Output the (x, y) coordinate of the center of the cell containing the given text.  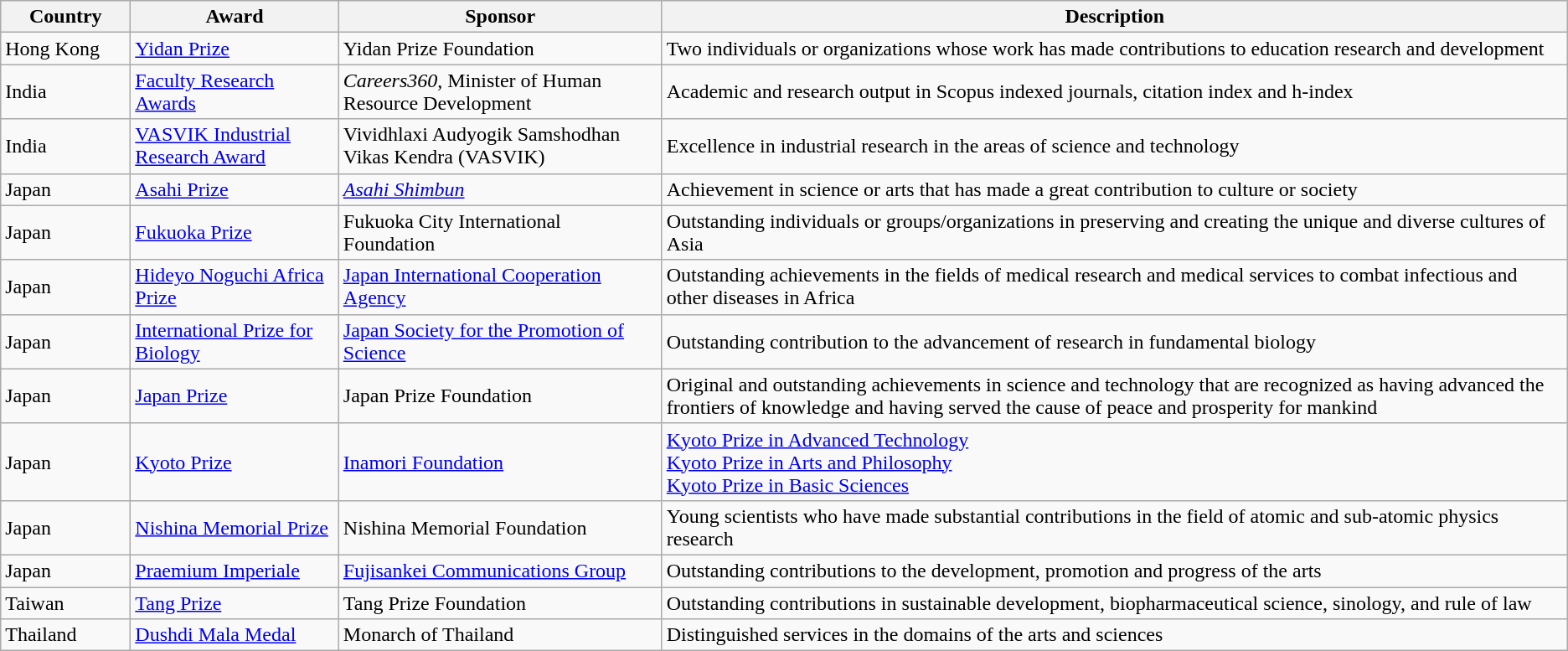
Tang Prize Foundation (500, 602)
Hideyo Noguchi Africa Prize (235, 287)
Achievement in science or arts that has made a great contribution to culture or society (1114, 189)
Award (235, 17)
Outstanding achievements in the fields of medical research and medical services to combat infectious and other diseases in Africa (1114, 287)
Yidan Prize Foundation (500, 49)
Inamori Foundation (500, 462)
Academic and research output in Scopus indexed journals, citation index and h-index (1114, 92)
Tang Prize (235, 602)
Japan Prize Foundation (500, 395)
Sponsor (500, 17)
Praemium Imperiale (235, 571)
Asahi Shimbun (500, 189)
Kyoto Prize in Advanced TechnologyKyoto Prize in Arts and PhilosophyKyoto Prize in Basic Sciences (1114, 462)
Distinguished services in the domains of the arts and sciences (1114, 635)
Faculty Research Awards (235, 92)
Fukuoka City International Foundation (500, 233)
Yidan Prize (235, 49)
Outstanding individuals or groups/organizations in preserving and creating the unique and diverse cultures of Asia (1114, 233)
Japan Society for the Promotion of Science (500, 342)
Japan International Cooperation Agency (500, 287)
Nishina Memorial Prize (235, 528)
Vividhlaxi Audyogik Samshodhan Vikas Kendra (VASVIK) (500, 146)
Young scientists who have made substantial contributions in the field of atomic and sub-atomic physics research (1114, 528)
Kyoto Prize (235, 462)
Japan Prize (235, 395)
Taiwan (65, 602)
Monarch of Thailand (500, 635)
Careers360, Minister of Human Resource Development (500, 92)
Fujisankei Communications Group (500, 571)
VASVIK Industrial Research Award (235, 146)
Outstanding contributions to the development, promotion and progress of the arts (1114, 571)
Fukuoka Prize (235, 233)
Hong Kong (65, 49)
Dushdi Mala Medal (235, 635)
Description (1114, 17)
Thailand (65, 635)
Outstanding contributions in sustainable development, biopharmaceutical science, sinology, and rule of law (1114, 602)
International Prize for Biology (235, 342)
Nishina Memorial Foundation (500, 528)
Outstanding contribution to the advancement of research in fundamental biology (1114, 342)
Asahi Prize (235, 189)
Two individuals or organizations whose work has made contributions to education research and development (1114, 49)
Excellence in industrial research in the areas of science and technology (1114, 146)
Country (65, 17)
